Output the [x, y] coordinate of the center of the cell containing the given text.  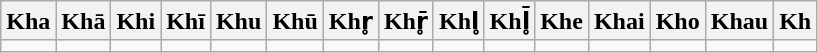
Khl̥̄ [510, 21]
Khī [186, 21]
Khi [136, 21]
Khr̥ [350, 21]
Khā [84, 21]
Kh [796, 21]
Kha [28, 21]
Khu [238, 21]
Khū [295, 21]
Khr̥̄ [406, 21]
Khe [562, 21]
Kho [678, 21]
Khai [619, 21]
Khl̥ [458, 21]
Khau [739, 21]
